Search for the cell housing the specified text and yield its (X, Y) center coordinate. 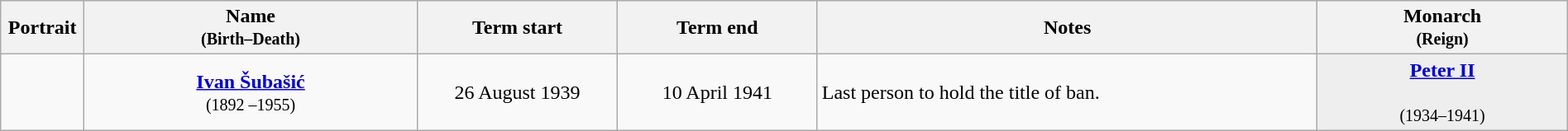
Name(Birth–Death) (251, 28)
Ivan Šubašić(1892 –1955) (251, 92)
Portrait (43, 28)
Last person to hold the title of ban. (1067, 92)
Monarch(Reign) (1442, 28)
26 August 1939 (518, 92)
Term start (518, 28)
Notes (1067, 28)
Term end (717, 28)
Peter II(1934–1941) (1442, 92)
10 April 1941 (717, 92)
